Determine the (x, y) coordinate at the center of the cell enclosing the given text.  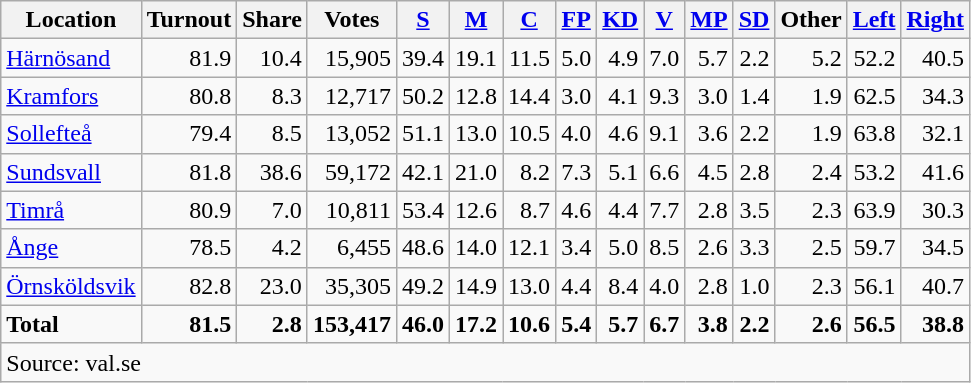
51.1 (422, 134)
42.1 (422, 172)
Sundsvall (71, 172)
56.1 (874, 286)
153,417 (352, 324)
50.2 (422, 96)
M (476, 20)
40.5 (935, 58)
Örnsköldsvik (71, 286)
14.9 (476, 286)
81.5 (189, 324)
19.1 (476, 58)
48.6 (422, 248)
34.3 (935, 96)
7.3 (576, 172)
KD (620, 20)
14.4 (530, 96)
10.5 (530, 134)
8.2 (530, 172)
5.2 (811, 58)
46.0 (422, 324)
32.1 (935, 134)
S (422, 20)
15,905 (352, 58)
3.6 (709, 134)
10,811 (352, 210)
10.6 (530, 324)
80.9 (189, 210)
4.2 (272, 248)
21.0 (476, 172)
Other (811, 20)
6.6 (664, 172)
35,305 (352, 286)
49.2 (422, 286)
1.0 (754, 286)
11.5 (530, 58)
7.7 (664, 210)
Total (71, 324)
39.4 (422, 58)
Votes (352, 20)
Kramfors (71, 96)
53.2 (874, 172)
Location (71, 20)
MP (709, 20)
5.4 (576, 324)
Right (935, 20)
82.8 (189, 286)
3.8 (709, 324)
Source: val.se (486, 362)
4.1 (620, 96)
3.5 (754, 210)
13,052 (352, 134)
8.4 (620, 286)
56.5 (874, 324)
6.7 (664, 324)
41.6 (935, 172)
81.8 (189, 172)
6,455 (352, 248)
2.4 (811, 172)
23.0 (272, 286)
12.8 (476, 96)
38.6 (272, 172)
59.7 (874, 248)
34.5 (935, 248)
63.8 (874, 134)
12.6 (476, 210)
81.9 (189, 58)
Share (272, 20)
3.3 (754, 248)
Härnösand (71, 58)
2.5 (811, 248)
FP (576, 20)
53.4 (422, 210)
5.1 (620, 172)
80.8 (189, 96)
52.2 (874, 58)
9.3 (664, 96)
Ånge (71, 248)
62.5 (874, 96)
40.7 (935, 286)
8.3 (272, 96)
59,172 (352, 172)
C (530, 20)
78.5 (189, 248)
SD (754, 20)
17.2 (476, 324)
Turnout (189, 20)
63.9 (874, 210)
79.4 (189, 134)
38.8 (935, 324)
14.0 (476, 248)
1.4 (754, 96)
12.1 (530, 248)
Sollefteå (71, 134)
30.3 (935, 210)
4.5 (709, 172)
8.7 (530, 210)
9.1 (664, 134)
3.4 (576, 248)
12,717 (352, 96)
10.4 (272, 58)
Timrå (71, 210)
Left (874, 20)
4.9 (620, 58)
V (664, 20)
